Find where the given text appears and provide that cell's center as [x, y] coordinate. 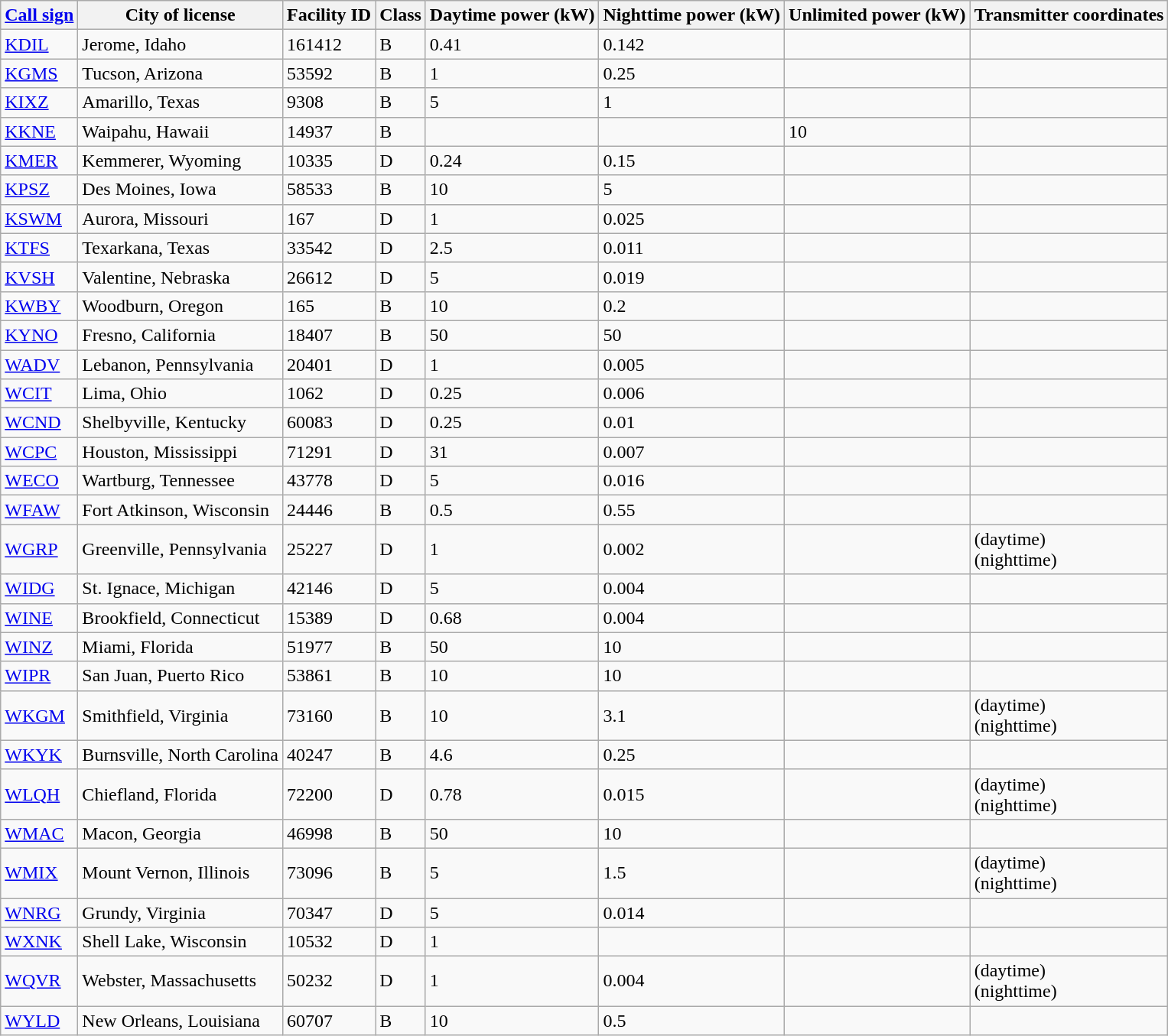
0.41 [512, 44]
14937 [329, 132]
WIDG [40, 589]
Shelbyville, Kentucky [181, 423]
WCIT [40, 394]
1062 [329, 394]
WNRG [40, 912]
KYNO [40, 335]
Houston, Mississippi [181, 452]
0.142 [691, 44]
4.6 [512, 755]
Tucson, Arizona [181, 73]
0.007 [691, 452]
51977 [329, 647]
0.24 [512, 161]
WKGM [40, 716]
WINZ [40, 647]
Nighttime power (kW) [691, 15]
Miami, Florida [181, 647]
Lebanon, Pennsylvania [181, 365]
0.78 [512, 794]
53861 [329, 676]
0.006 [691, 394]
Class [401, 15]
Texarkana, Texas [181, 248]
St. Ignace, Michigan [181, 589]
Mount Vernon, Illinois [181, 873]
Webster, Massachusetts [181, 982]
31 [512, 452]
WQVR [40, 982]
Grundy, Virginia [181, 912]
0.011 [691, 248]
Unlimited power (kW) [878, 15]
WCND [40, 423]
73096 [329, 873]
10335 [329, 161]
Chiefland, Florida [181, 794]
Greenville, Pennsylvania [181, 549]
City of license [181, 15]
KPSZ [40, 190]
72200 [329, 794]
WADV [40, 365]
46998 [329, 833]
71291 [329, 452]
Wartburg, Tennessee [181, 481]
Amarillo, Texas [181, 102]
WLQH [40, 794]
KTFS [40, 248]
Transmitter coordinates [1069, 15]
KGMS [40, 73]
161412 [329, 44]
Fort Atkinson, Wisconsin [181, 510]
Shell Lake, Wisconsin [181, 942]
San Juan, Puerto Rico [181, 676]
WMAC [40, 833]
Kemmerer, Wyoming [181, 161]
KIXZ [40, 102]
Facility ID [329, 15]
42146 [329, 589]
WKYK [40, 755]
Lima, Ohio [181, 394]
New Orleans, Louisiana [181, 1021]
WIPR [40, 676]
Des Moines, Iowa [181, 190]
25227 [329, 549]
165 [329, 306]
0.2 [691, 306]
43778 [329, 481]
0.005 [691, 365]
70347 [329, 912]
KSWM [40, 219]
Jerome, Idaho [181, 44]
Woodburn, Oregon [181, 306]
KMER [40, 161]
Daytime power (kW) [512, 15]
KDIL [40, 44]
Brookfield, Connecticut [181, 618]
KVSH [40, 277]
0.01 [691, 423]
60083 [329, 423]
WGRP [40, 549]
2.5 [512, 248]
Fresno, California [181, 335]
0.015 [691, 794]
10532 [329, 942]
1.5 [691, 873]
0.002 [691, 549]
3.1 [691, 716]
26612 [329, 277]
20401 [329, 365]
Smithfield, Virginia [181, 716]
50232 [329, 982]
Waipahu, Hawaii [181, 132]
0.016 [691, 481]
15389 [329, 618]
18407 [329, 335]
9308 [329, 102]
58533 [329, 190]
0.68 [512, 618]
WMIX [40, 873]
Burnsville, North Carolina [181, 755]
WXNK [40, 942]
WINE [40, 618]
WCPC [40, 452]
Macon, Georgia [181, 833]
73160 [329, 716]
0.55 [691, 510]
0.025 [691, 219]
WYLD [40, 1021]
53592 [329, 73]
24446 [329, 510]
WECO [40, 481]
WFAW [40, 510]
0.014 [691, 912]
Call sign [40, 15]
Valentine, Nebraska [181, 277]
0.019 [691, 277]
Aurora, Missouri [181, 219]
KWBY [40, 306]
33542 [329, 248]
0.15 [691, 161]
60707 [329, 1021]
KKNE [40, 132]
167 [329, 219]
40247 [329, 755]
